Return (X, Y) of the center of cell containing provided text 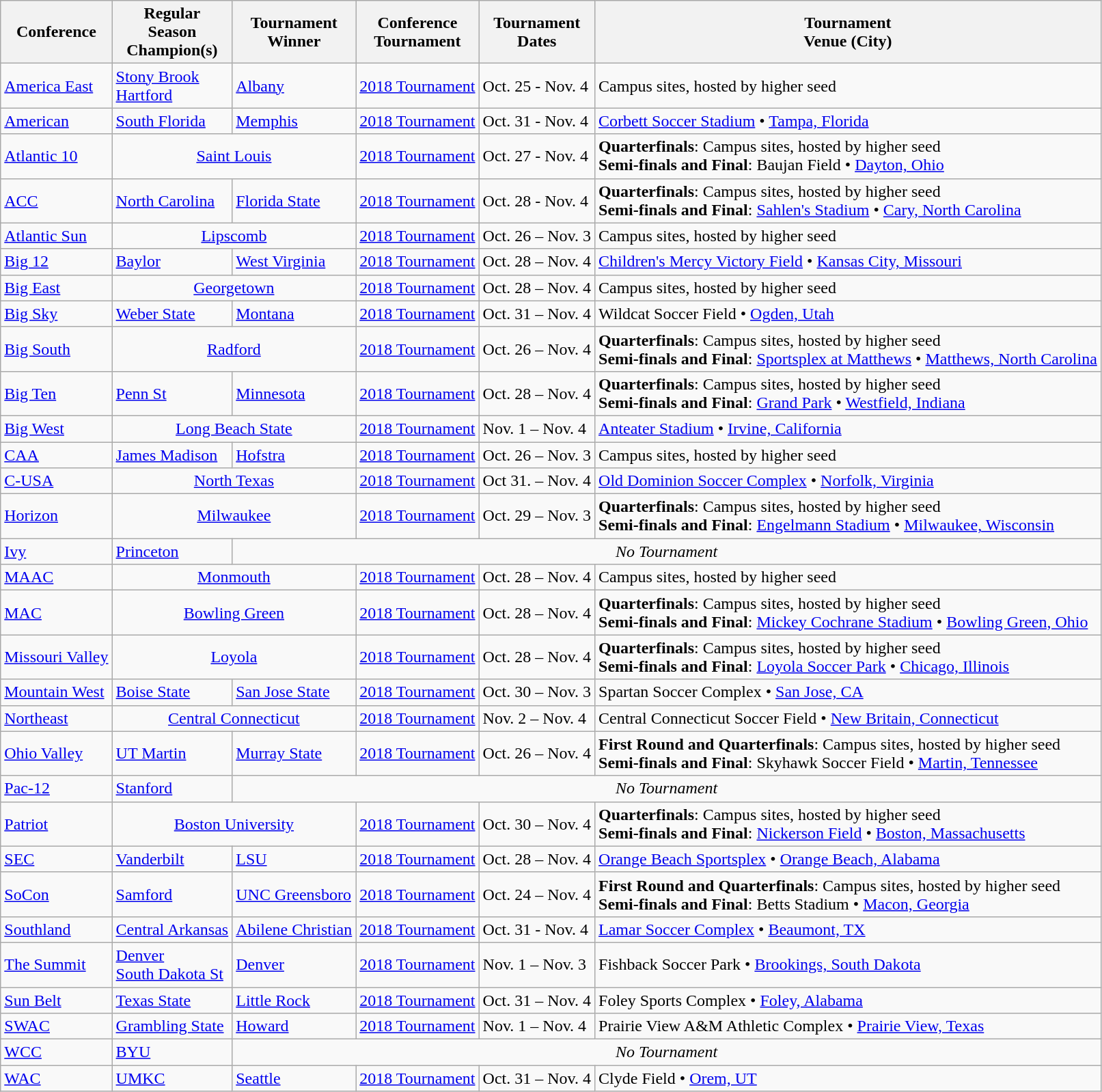
Samford (172, 894)
American (56, 121)
Penn St (172, 394)
UMKC (172, 1078)
Memphis (294, 121)
Monmouth (234, 577)
Oct. 29 – Nov. 3 (537, 517)
San Jose State (294, 692)
UNC Greensboro (294, 894)
TournamentDates (537, 32)
Big Ten (56, 394)
Long Beach State (234, 428)
Northeast (56, 718)
North Carolina (172, 201)
Pac-12 (56, 789)
The Summit (56, 965)
Baylor (172, 262)
Boston University (234, 824)
UT Martin (172, 753)
Milwaukee (234, 517)
Central Connecticut Soccer Field • New Britain, Connecticut (849, 718)
Central Connecticut (234, 718)
Wildcat Soccer Field • Ogden, Utah (849, 314)
Big 12 (56, 262)
Mountain West (56, 692)
WAC (56, 1078)
Patriot (56, 824)
Ivy (56, 551)
SEC (56, 859)
Big West (56, 428)
Bowling Green (234, 612)
Quarterfinals: Campus sites, hosted by higher seedSemi-finals and Final: Engelmann Stadium • Milwaukee, Wisconsin (849, 517)
Oct. 30 – Nov. 4 (537, 824)
Loyola (234, 657)
Missouri Valley (56, 657)
Regular Season Champion(s) (172, 32)
Quarterfinals: Campus sites, hosted by higher seedSemi-finals and Final: Grand Park • Westfield, Indiana (849, 394)
Murray State (294, 753)
LSU (294, 859)
Howard (294, 1026)
Nov. 2 – Nov. 4 (537, 718)
Oct. 27 - Nov. 4 (537, 156)
Central Arkansas (172, 929)
Albany (294, 86)
Clyde Field • Orem, UT (849, 1078)
CAA (56, 454)
BYU (172, 1052)
America East (56, 86)
Oct. 25 - Nov. 4 (537, 86)
Tournament Winner (294, 32)
Conference Tournament (417, 32)
Fishback Soccer Park • Brookings, South Dakota (849, 965)
First Round and Quarterfinals: Campus sites, hosted by higher seedSemi-finals and Final: Betts Stadium • Macon, Georgia (849, 894)
Anteater Stadium • Irvine, California (849, 428)
Stanford (172, 789)
Oct. 28 - Nov. 4 (537, 201)
Conference (56, 32)
First Round and Quarterfinals: Campus sites, hosted by higher seedSemi-finals and Final: Skyhawk Soccer Field • Martin, Tennessee (849, 753)
Vanderbilt (172, 859)
Boise State (172, 692)
WCC (56, 1052)
Orange Beach Sportsplex • Orange Beach, Alabama (849, 859)
Horizon (56, 517)
Tournament Venue (City) (849, 32)
Quarterfinals: Campus sites, hosted by higher seedSemi-finals and Final: Baujan Field • Dayton, Ohio (849, 156)
Saint Louis (234, 156)
Florida State (294, 201)
Texas State (172, 1000)
Atlantic Sun (56, 236)
Denver South Dakota St (172, 965)
Children's Mercy Victory Field • Kansas City, Missouri (849, 262)
Big South (56, 349)
Princeton (172, 551)
South Florida (172, 121)
Quarterfinals: Campus sites, hosted by higher seedSemi-finals and Final: Mickey Cochrane Stadium • Bowling Green, Ohio (849, 612)
Quarterfinals: Campus sites, hosted by higher seedSemi-finals and Final: Sportsplex at Matthews • Matthews, North Carolina (849, 349)
Nov. 1 – Nov. 3 (537, 965)
Denver (294, 965)
Ohio Valley (56, 753)
Prairie View A&M Athletic Complex • Prairie View, Texas (849, 1026)
ACC (56, 201)
Old Dominion Soccer Complex • Norfolk, Virginia (849, 481)
Lamar Soccer Complex • Beaumont, TX (849, 929)
Quarterfinals: Campus sites, hosted by higher seedSemi-finals and Final: Loyola Soccer Park • Chicago, Illinois (849, 657)
Abilene Christian (294, 929)
Oct. 30 – Nov. 3 (537, 692)
Lipscomb (234, 236)
Big Sky (56, 314)
Sun Belt (56, 1000)
SoCon (56, 894)
Southland (56, 929)
MAAC (56, 577)
Corbett Soccer Stadium • Tampa, Florida (849, 121)
Quarterfinals: Campus sites, hosted by higher seedSemi-finals and Final: Nickerson Field • Boston, Massachusetts (849, 824)
Montana (294, 314)
Foley Sports Complex • Foley, Alabama (849, 1000)
Stony BrookHartford (172, 86)
Spartan Soccer Complex • San Jose, CA (849, 692)
C-USA (56, 481)
Atlantic 10 (56, 156)
Oct 31. – Nov. 4 (537, 481)
Big East (56, 288)
Little Rock (294, 1000)
Grambling State (172, 1026)
James Madison (172, 454)
Weber State (172, 314)
Minnesota (294, 394)
North Texas (234, 481)
Quarterfinals: Campus sites, hosted by higher seedSemi-finals and Final: Sahlen's Stadium • Cary, North Carolina (849, 201)
Oct. 24 – Nov. 4 (537, 894)
MAC (56, 612)
Hofstra (294, 454)
West Virginia (294, 262)
Georgetown (234, 288)
Radford (234, 349)
SWAC (56, 1026)
Seattle (294, 1078)
